Search for the cell housing the specified text and yield its (x, y) center coordinate. 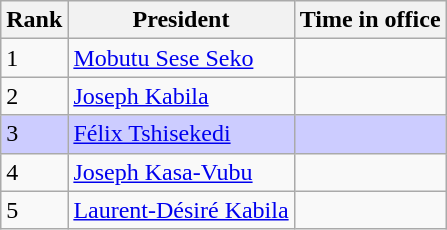
Félix Tshisekedi (181, 134)
4 (34, 172)
Joseph Kasa-Vubu (181, 172)
1 (34, 58)
President (181, 20)
Time in office (370, 20)
2 (34, 96)
Laurent-Désiré Kabila (181, 210)
Mobutu Sese Seko (181, 58)
3 (34, 134)
Rank (34, 20)
Joseph Kabila (181, 96)
5 (34, 210)
